Provide the [x, y] coordinate of the cell's center where the given text is located.  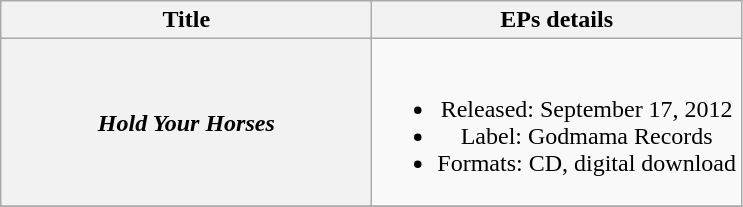
Released: September 17, 2012Label: Godmama RecordsFormats: CD, digital download [557, 122]
Title [186, 20]
EPs details [557, 20]
Hold Your Horses [186, 122]
